Provide the [x, y] coordinate of the cell's center where the given text is located.  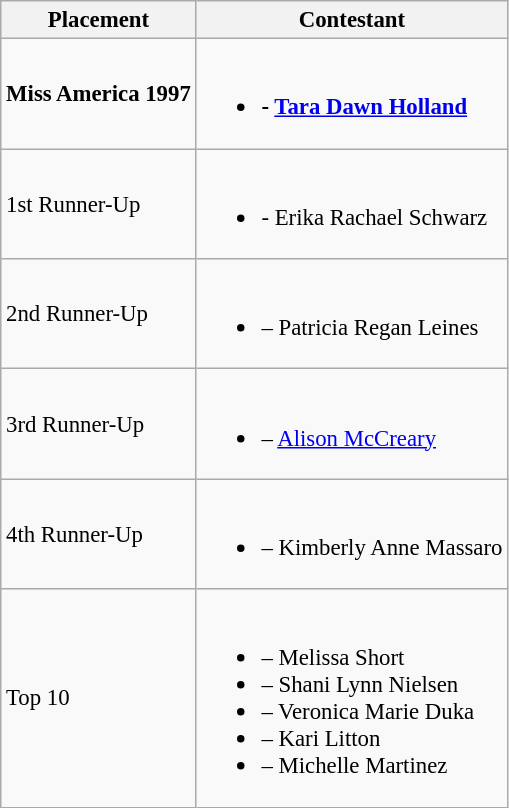
– Alison McCreary [352, 424]
- Tara Dawn Holland [352, 94]
1st Runner-Up [98, 204]
4th Runner-Up [98, 534]
Top 10 [98, 698]
3rd Runner-Up [98, 424]
Miss America 1997 [98, 94]
– Melissa Short – Shani Lynn Nielsen – Veronica Marie Duka – Kari Litton – Michelle Martinez [352, 698]
Placement [98, 20]
– Patricia Regan Leines [352, 314]
2nd Runner-Up [98, 314]
- Erika Rachael Schwarz [352, 204]
– Kimberly Anne Massaro [352, 534]
Contestant [352, 20]
